Locate the cell with the specified text and output its (X, Y) center coordinate. 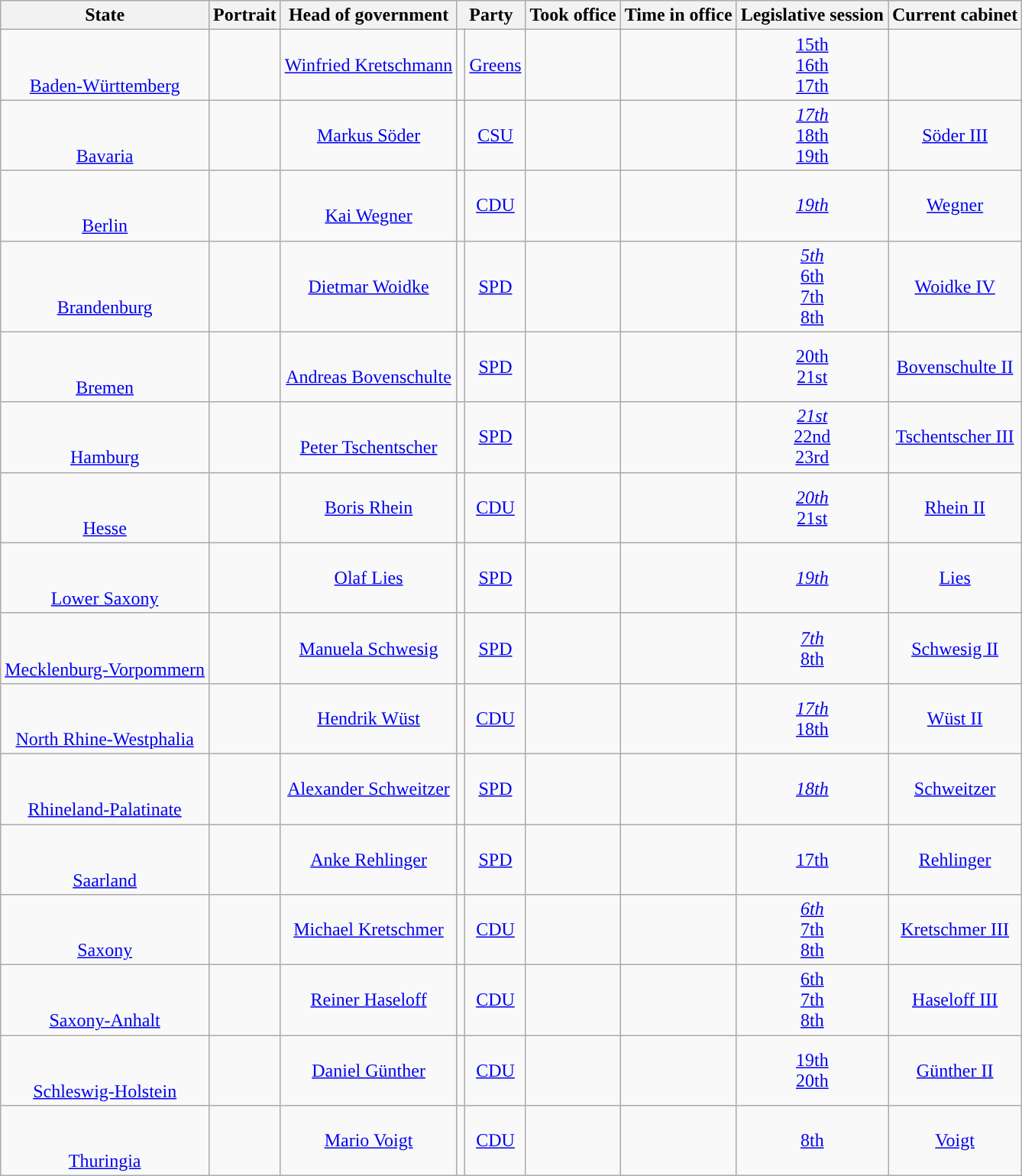
Boris Rhein (368, 507)
Bavaria (105, 135)
Portrait (245, 15)
Voigt (955, 1141)
Haseloff III (955, 1000)
21st22nd23rd (812, 437)
Daniel Günther (368, 1071)
Rehlinger (955, 859)
Manuela Schwesig (368, 648)
Winfried Kretschmann (368, 65)
Woidke IV (955, 286)
Anke Rehlinger (368, 859)
Bremen (105, 367)
Lower Saxony (105, 578)
Schweitzer (955, 789)
Mario Voigt (368, 1141)
Mecklenburg-Vorpommern (105, 648)
Head of government (368, 15)
Saxony-Anhalt (105, 1000)
Thuringia (105, 1141)
Hesse (105, 507)
7th8th (812, 648)
Kretschmer III (955, 930)
17th18th (812, 718)
Schwesig II (955, 648)
Greens (495, 65)
Reiner Haseloff (368, 1000)
Bovenschulte II (955, 367)
Current cabinet (955, 15)
Lies (955, 578)
Schleswig-Holstein (105, 1071)
Berlin (105, 206)
19th20th (812, 1071)
Andreas Bovenschulte (368, 367)
Dietmar Woidke (368, 286)
8th (812, 1141)
15th16th17th (812, 65)
Kai Wegner (368, 206)
Rhein II (955, 507)
18th (812, 789)
Michael Kretschmer (368, 930)
Rhineland-Palatinate (105, 789)
Peter Tschentscher (368, 437)
Saxony (105, 930)
North Rhine-Westphalia (105, 718)
Legislative session (812, 15)
Baden-Württemberg (105, 65)
Markus Söder (368, 135)
Günther II (955, 1071)
Hamburg (105, 437)
17th (812, 859)
Wegner (955, 206)
Saarland (105, 859)
Wüst II (955, 718)
Hendrik Wüst (368, 718)
Tschentscher III (955, 437)
Alexander Schweitzer (368, 789)
CSU (495, 135)
17th18th19th (812, 135)
State (105, 15)
Took office (573, 15)
Party (491, 15)
5th6th7th8th (812, 286)
Olaf Lies (368, 578)
Brandenburg (105, 286)
Söder III (955, 135)
Time in office (678, 15)
